Find where the given text appears and provide that cell's center as [x, y] coordinate. 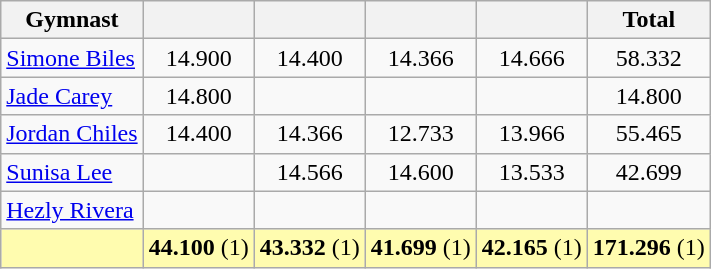
14.566 [310, 172]
41.699 (1) [420, 248]
Simone Biles [72, 58]
13.533 [532, 172]
Gymnast [72, 20]
Total [648, 20]
12.733 [420, 134]
44.100 (1) [198, 248]
Jordan Chiles [72, 134]
42.699 [648, 172]
14.900 [198, 58]
42.165 (1) [532, 248]
14.666 [532, 58]
14.600 [420, 172]
43.332 (1) [310, 248]
13.966 [532, 134]
Jade Carey [72, 96]
Hezly Rivera [72, 210]
Sunisa Lee [72, 172]
58.332 [648, 58]
55.465 [648, 134]
171.296 (1) [648, 248]
